Determine the [x, y] coordinate at the center of the cell enclosing the given text.  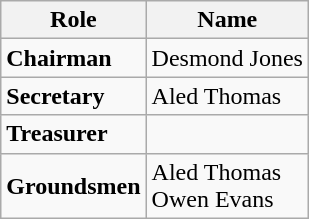
Groundsmen [74, 186]
Treasurer [74, 134]
Aled Thomas Owen Evans [227, 186]
Role [74, 20]
Chairman [74, 58]
Aled Thomas [227, 96]
Desmond Jones [227, 58]
Name [227, 20]
Secretary [74, 96]
